Identify which cell holds the provided text, then report its (x, y) central coordinate. 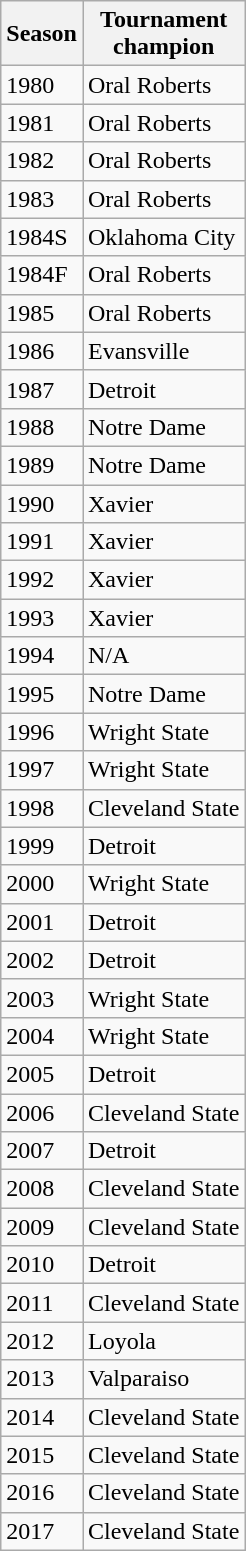
1999 (42, 846)
Oklahoma City (163, 237)
1994 (42, 656)
1984F (42, 275)
2005 (42, 1074)
2013 (42, 1379)
Loyola (163, 1341)
2008 (42, 1189)
1998 (42, 808)
1997 (42, 770)
1985 (42, 313)
1990 (42, 503)
2006 (42, 1113)
2015 (42, 1455)
2012 (42, 1341)
1984S (42, 237)
1988 (42, 427)
1996 (42, 732)
Evansville (163, 351)
1989 (42, 465)
2009 (42, 1227)
1991 (42, 542)
1980 (42, 85)
2007 (42, 1151)
1981 (42, 123)
2016 (42, 1493)
1993 (42, 618)
1987 (42, 389)
2003 (42, 998)
2000 (42, 884)
2010 (42, 1265)
1986 (42, 351)
2001 (42, 922)
2011 (42, 1303)
1992 (42, 580)
2014 (42, 1417)
2004 (42, 1036)
2002 (42, 960)
Valparaiso (163, 1379)
2017 (42, 1531)
Season (42, 34)
N/A (163, 656)
1995 (42, 694)
1983 (42, 199)
1982 (42, 161)
Tournamentchampion (163, 34)
